Locate the cell with the specified text and output its (x, y) center coordinate. 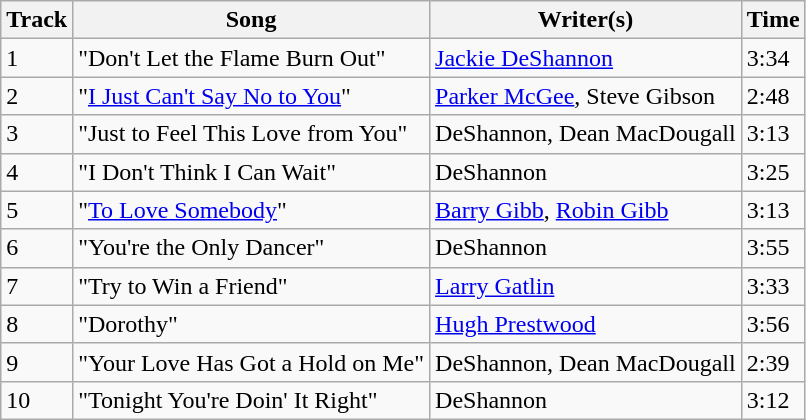
9 (37, 362)
3:33 (773, 286)
"I Don't Think I Can Wait" (252, 172)
2:48 (773, 96)
"Try to Win a Friend" (252, 286)
3:56 (773, 324)
"Your Love Has Got a Hold on Me" (252, 362)
3:34 (773, 58)
Larry Gatlin (586, 286)
6 (37, 248)
4 (37, 172)
"Don't Let the Flame Burn Out" (252, 58)
3:25 (773, 172)
Hugh Prestwood (586, 324)
"Dorothy" (252, 324)
Time (773, 20)
2 (37, 96)
2:39 (773, 362)
Jackie DeShannon (586, 58)
"I Just Can't Say No to You" (252, 96)
3:12 (773, 400)
10 (37, 400)
"Tonight You're Doin' It Right" (252, 400)
Writer(s) (586, 20)
1 (37, 58)
"Just to Feel This Love from You" (252, 134)
5 (37, 210)
Song (252, 20)
8 (37, 324)
Barry Gibb, Robin Gibb (586, 210)
"To Love Somebody" (252, 210)
3 (37, 134)
7 (37, 286)
3:55 (773, 248)
"You're the Only Dancer" (252, 248)
Parker McGee, Steve Gibson (586, 96)
Track (37, 20)
